Output the (X, Y) coordinate of the center of the cell containing the given text.  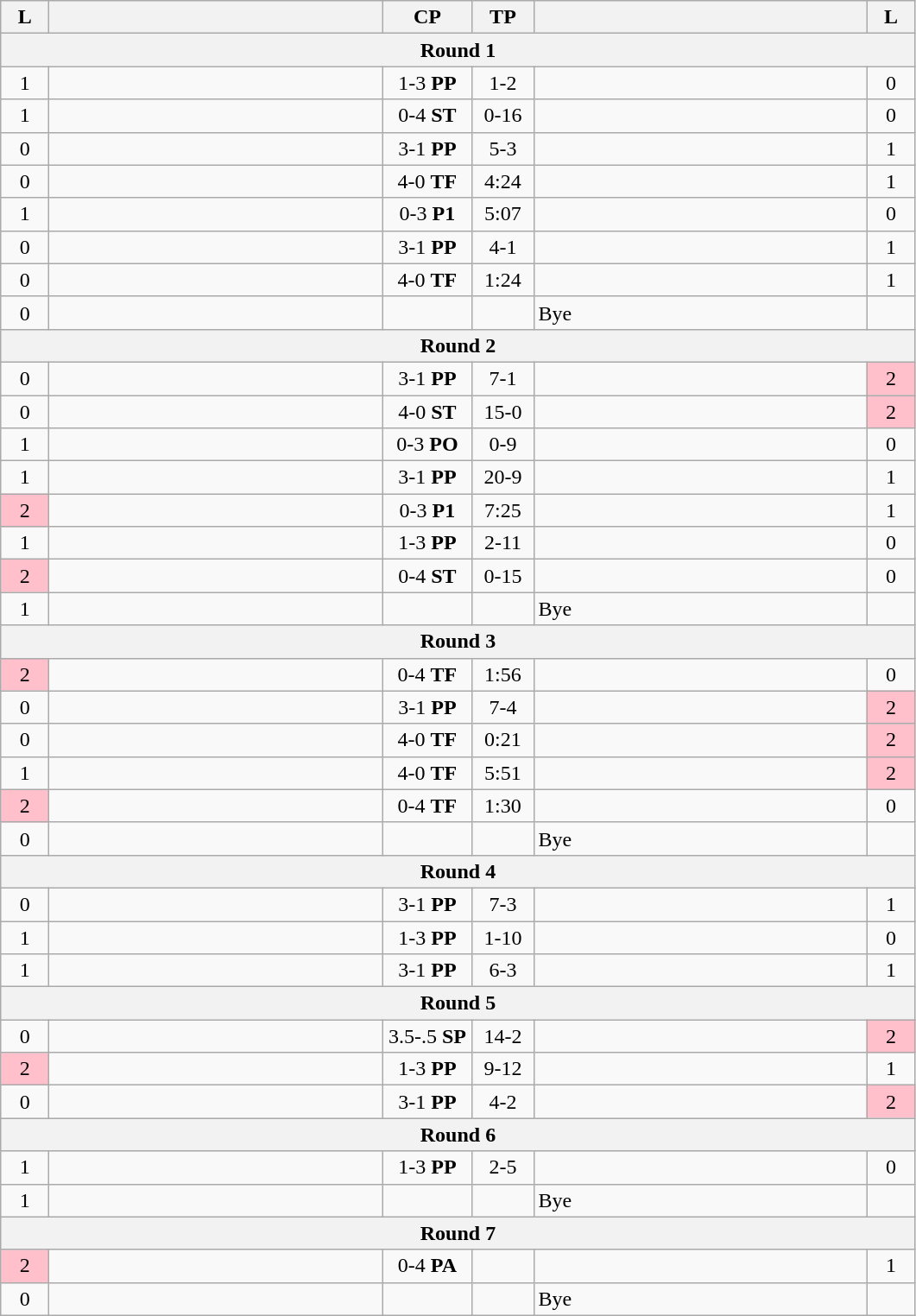
CP (427, 17)
4:24 (502, 181)
2-11 (502, 543)
Round 2 (458, 345)
TP (502, 17)
20-9 (502, 478)
4-0 ST (427, 412)
2-5 (502, 1167)
9-12 (502, 1069)
7-1 (502, 378)
4-2 (502, 1102)
5-3 (502, 149)
Round 4 (458, 871)
0-4 PA (427, 1266)
14-2 (502, 1036)
Round 1 (458, 50)
15-0 (502, 412)
7-3 (502, 904)
Round 7 (458, 1233)
1-2 (502, 83)
3.5-.5 SP (427, 1036)
1:30 (502, 806)
0:21 (502, 740)
1-10 (502, 937)
Round 3 (458, 642)
1:24 (502, 280)
1:56 (502, 674)
0-16 (502, 116)
Round 5 (458, 1003)
Round 6 (458, 1135)
4-1 (502, 247)
0-9 (502, 445)
6-3 (502, 971)
5:07 (502, 214)
0-3 PO (427, 445)
7:25 (502, 510)
7-4 (502, 707)
0-15 (502, 576)
5:51 (502, 773)
